Determine the (x, y) coordinate at the center of the cell enclosing the given text.  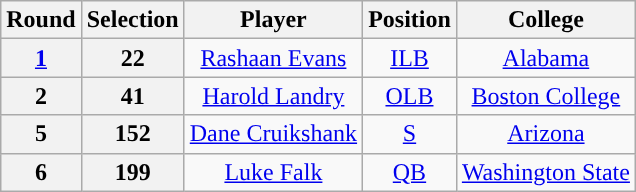
6 (41, 172)
Arizona (546, 134)
Selection (132, 20)
Alabama (546, 58)
QB (410, 172)
Harold Landry (273, 96)
Washington State (546, 172)
Dane Cruikshank (273, 134)
41 (132, 96)
Boston College (546, 96)
199 (132, 172)
Round (41, 20)
1 (41, 58)
S (410, 134)
2 (41, 96)
152 (132, 134)
Rashaan Evans (273, 58)
Player (273, 20)
Luke Falk (273, 172)
OLB (410, 96)
College (546, 20)
ILB (410, 58)
22 (132, 58)
Position (410, 20)
5 (41, 134)
